Return the [x, y] coordinate for the center point of the cell that contains the specified text.  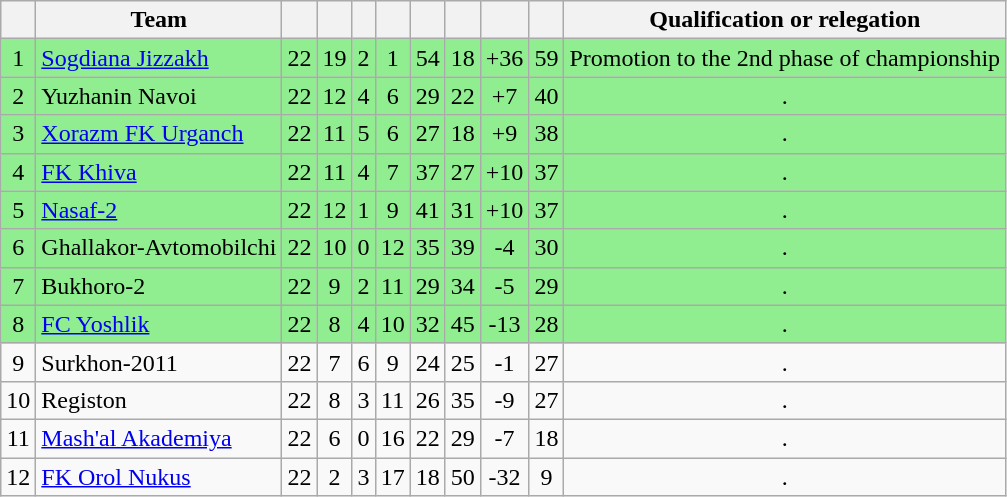
38 [546, 134]
Xorazm FK Urganch [159, 134]
Bukhoro-2 [159, 286]
Registon [159, 400]
-13 [504, 324]
26 [428, 400]
45 [462, 324]
+36 [504, 58]
Qualification or relegation [785, 20]
-9 [504, 400]
32 [428, 324]
Sogdiana Jizzakh [159, 58]
+9 [504, 134]
Yuzhanin Navoi [159, 96]
31 [462, 210]
39 [462, 248]
28 [546, 324]
Nasaf-2 [159, 210]
+7 [504, 96]
Team [159, 20]
Mash'al Akademiya [159, 438]
17 [392, 477]
Surkhon-2011 [159, 362]
25 [462, 362]
-5 [504, 286]
-32 [504, 477]
50 [462, 477]
FK Orol Nukus [159, 477]
FC Yoshlik [159, 324]
24 [428, 362]
-1 [504, 362]
19 [334, 58]
41 [428, 210]
16 [392, 438]
-7 [504, 438]
34 [462, 286]
59 [546, 58]
40 [546, 96]
FK Khiva [159, 172]
-4 [504, 248]
Ghallakor-Avtomobilchi [159, 248]
Promotion to the 2nd phase of championship [785, 58]
30 [546, 248]
54 [428, 58]
